Return the [X, Y] coordinate for the center point of the cell that contains the specified text.  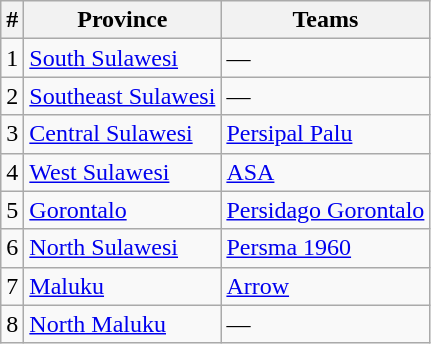
Province [122, 20]
1 [12, 58]
Maluku [122, 286]
7 [12, 286]
Gorontalo [122, 210]
2 [12, 96]
South Sulawesi [122, 58]
8 [12, 324]
Arrow [326, 286]
3 [12, 134]
6 [12, 248]
Teams [326, 20]
North Sulawesi [122, 248]
4 [12, 172]
Southeast Sulawesi [122, 96]
Persma 1960 [326, 248]
5 [12, 210]
West Sulawesi [122, 172]
North Maluku [122, 324]
Central Sulawesi [122, 134]
# [12, 20]
Persidago Gorontalo [326, 210]
ASA [326, 172]
Persipal Palu [326, 134]
